Determine the (x, y) coordinate at the center of the cell enclosing the given text.  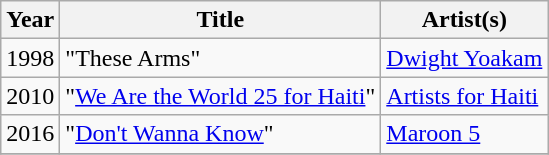
Artist(s) (464, 20)
"Don't Wanna Know" (220, 134)
Year (30, 20)
Title (220, 20)
Artists for Haiti (464, 96)
"We Are the World 25 for Haiti" (220, 96)
Maroon 5 (464, 134)
2016 (30, 134)
1998 (30, 58)
Dwight Yoakam (464, 58)
"These Arms" (220, 58)
2010 (30, 96)
